Provide the [X, Y] coordinate of the cell's center where the given text is located.  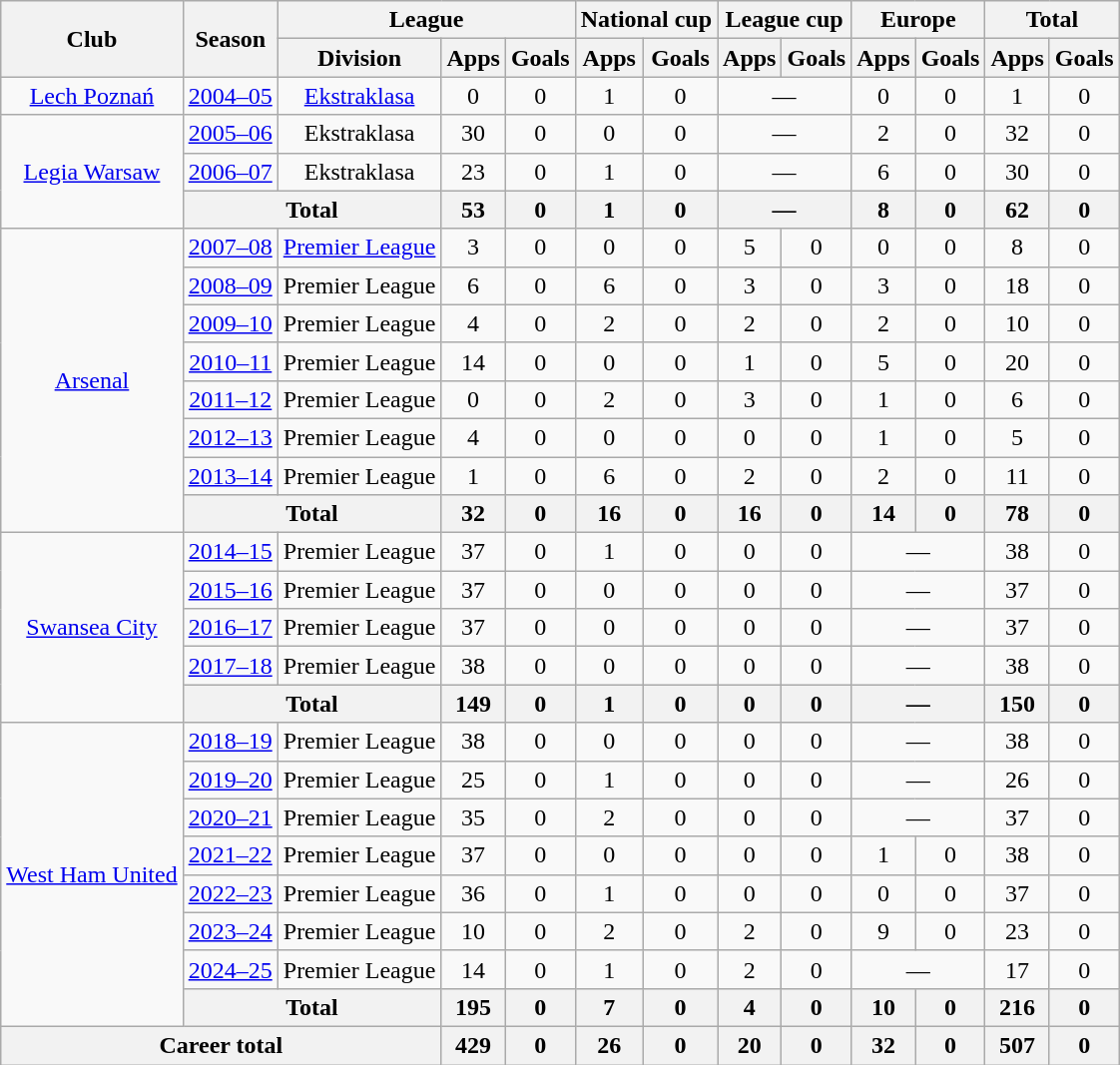
2016–17 [230, 628]
62 [1017, 210]
Arsenal [92, 380]
Club [92, 39]
2008–09 [230, 285]
149 [473, 704]
9 [883, 931]
25 [473, 780]
2011–12 [230, 399]
West Ham United [92, 874]
Legia Warsaw [92, 172]
2015–16 [230, 590]
35 [473, 817]
2007–08 [230, 248]
2022–23 [230, 893]
507 [1017, 1045]
League cup [785, 20]
2012–13 [230, 437]
Career total [222, 1045]
League [426, 20]
18 [1017, 285]
2018–19 [230, 742]
2024–25 [230, 969]
2023–24 [230, 931]
216 [1017, 1007]
78 [1017, 514]
2020–21 [230, 817]
Swansea City [92, 628]
2009–10 [230, 323]
Division [359, 58]
7 [609, 1007]
2019–20 [230, 780]
2021–22 [230, 855]
150 [1017, 704]
11 [1017, 476]
36 [473, 893]
Season [230, 39]
429 [473, 1045]
Lech Poznań [92, 96]
National cup [646, 20]
2005–06 [230, 134]
53 [473, 210]
2004–05 [230, 96]
2014–15 [230, 552]
2006–07 [230, 172]
2017–18 [230, 666]
17 [1017, 969]
195 [473, 1007]
Europe [918, 20]
2010–11 [230, 361]
2013–14 [230, 476]
